Identify which cell holds the provided text, then report its [x, y] central coordinate. 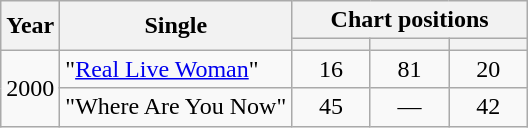
16 [332, 69]
"Where Are You Now" [176, 107]
81 [410, 69]
Chart positions [410, 20]
20 [488, 69]
— [410, 107]
2000 [30, 88]
45 [332, 107]
Single [176, 26]
42 [488, 107]
"Real Live Woman" [176, 69]
Year [30, 26]
